For the text-containing cell, return its midpoint in (x, y) coordinate format. 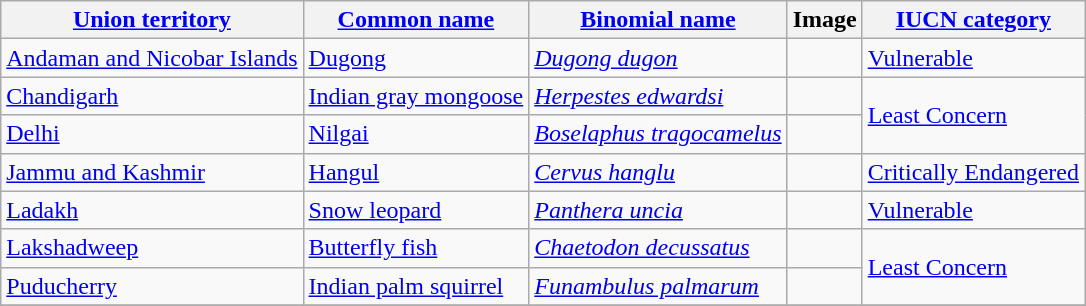
Indian gray mongoose (416, 96)
Lakshadweep (152, 248)
Union territory (152, 20)
Jammu and Kashmir (152, 172)
Funambulus palmarum (658, 286)
Butterfly fish (416, 248)
Chandigarh (152, 96)
Dugong dugon (658, 58)
Ladakh (152, 210)
Critically Endangered (973, 172)
Boselaphus tragocamelus (658, 134)
Delhi (152, 134)
Cervus hanglu (658, 172)
Nilgai (416, 134)
IUCN category (973, 20)
Puducherry (152, 286)
Common name (416, 20)
Snow leopard (416, 210)
Panthera uncia (658, 210)
Hangul (416, 172)
Andaman and Nicobar Islands (152, 58)
Indian palm squirrel (416, 286)
Dugong (416, 58)
Binomial name (658, 20)
Herpestes edwardsi (658, 96)
Image (824, 20)
Chaetodon decussatus (658, 248)
